Find where the given text appears and provide that cell's center as [X, Y] coordinate. 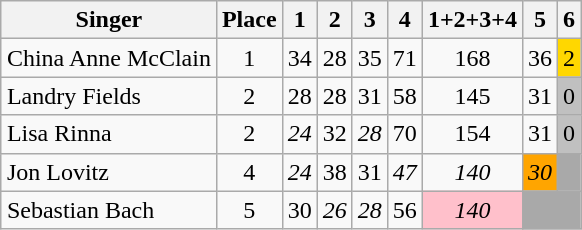
70 [404, 134]
36 [540, 58]
China Anne McClain [108, 58]
58 [404, 96]
3 [370, 20]
Place [249, 20]
71 [404, 58]
34 [300, 58]
Lisa Rinna [108, 134]
56 [404, 210]
26 [334, 210]
154 [472, 134]
Sebastian Bach [108, 210]
32 [334, 134]
1+2+3+4 [472, 20]
47 [404, 172]
Singer [108, 20]
Jon Lovitz [108, 172]
168 [472, 58]
145 [472, 96]
35 [370, 58]
38 [334, 172]
6 [570, 20]
Landry Fields [108, 96]
